Provide the (x, y) coordinate of the cell's center where the given text is located.  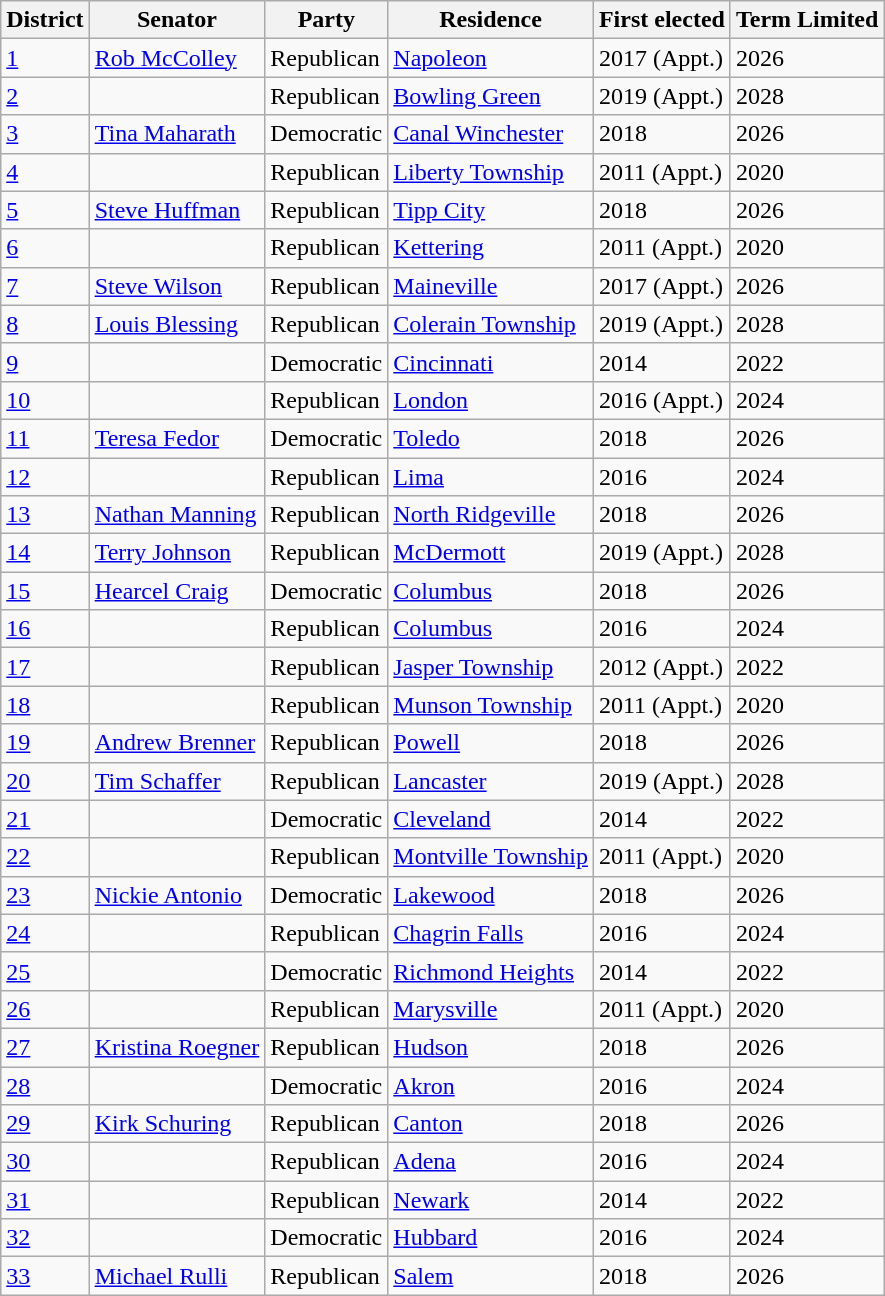
Napoleon (491, 58)
17 (45, 667)
McDermott (491, 553)
2 (45, 96)
5 (45, 210)
27 (45, 1047)
Residence (491, 20)
Hubbard (491, 1238)
22 (45, 857)
19 (45, 743)
Montville Township (491, 857)
Liberty Township (491, 172)
21 (45, 819)
Munson Township (491, 705)
Michael Rulli (177, 1276)
Salem (491, 1276)
London (491, 400)
Nickie Antonio (177, 895)
Party (326, 20)
1 (45, 58)
28 (45, 1085)
Andrew Brenner (177, 743)
Toledo (491, 438)
Colerain Township (491, 324)
Kettering (491, 248)
Richmond Heights (491, 971)
2012 (Appt.) (662, 667)
11 (45, 438)
24 (45, 933)
20 (45, 781)
Senator (177, 20)
Chagrin Falls (491, 933)
Jasper Township (491, 667)
Adena (491, 1162)
Tina Maharath (177, 134)
13 (45, 515)
30 (45, 1162)
Steve Huffman (177, 210)
District (45, 20)
25 (45, 971)
4 (45, 172)
Hearcel Craig (177, 591)
32 (45, 1238)
Terry Johnson (177, 553)
Canal Winchester (491, 134)
31 (45, 1200)
Cleveland (491, 819)
2016 (Appt.) (662, 400)
Canton (491, 1124)
Tim Schaffer (177, 781)
Lancaster (491, 781)
First elected (662, 20)
Kirk Schuring (177, 1124)
Cincinnati (491, 362)
Steve Wilson (177, 286)
12 (45, 477)
15 (45, 591)
Maineville (491, 286)
10 (45, 400)
18 (45, 705)
Term Limited (806, 20)
23 (45, 895)
Tipp City (491, 210)
7 (45, 286)
14 (45, 553)
29 (45, 1124)
9 (45, 362)
8 (45, 324)
Newark (491, 1200)
6 (45, 248)
Bowling Green (491, 96)
North Ridgeville (491, 515)
Lima (491, 477)
Teresa Fedor (177, 438)
Lakewood (491, 895)
Marysville (491, 1009)
Powell (491, 743)
Rob McColley (177, 58)
Nathan Manning (177, 515)
Kristina Roegner (177, 1047)
Akron (491, 1085)
Hudson (491, 1047)
33 (45, 1276)
26 (45, 1009)
3 (45, 134)
16 (45, 629)
Louis Blessing (177, 324)
